For the text-containing cell, return its midpoint in (X, Y) coordinate format. 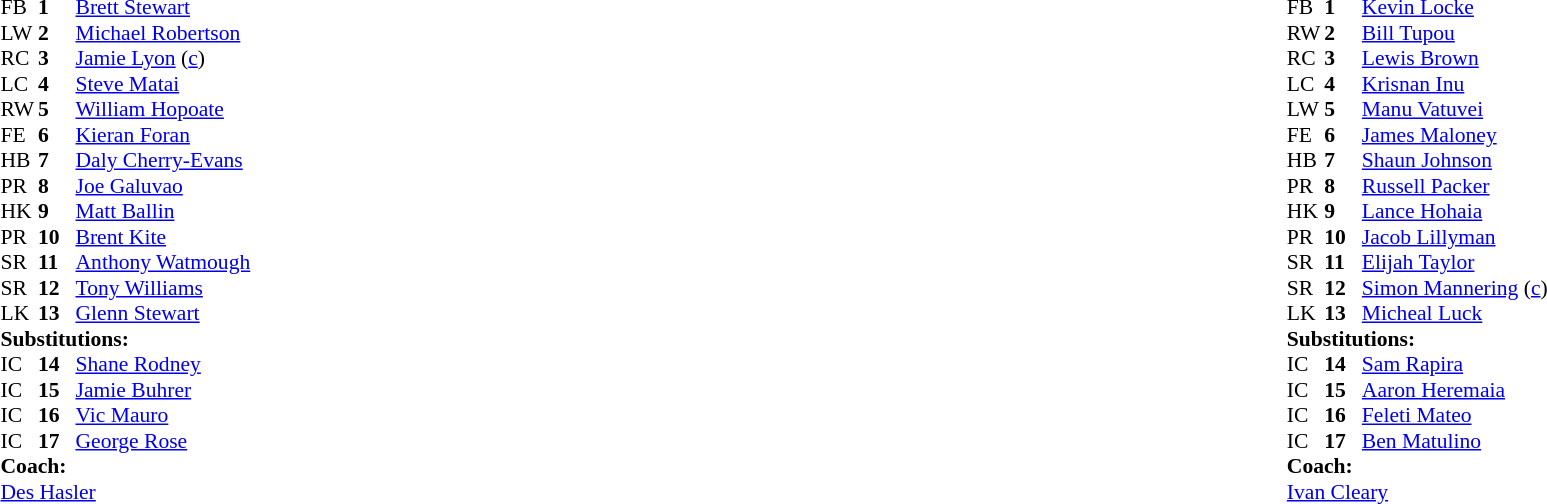
Matt Ballin (164, 211)
Tony Williams (164, 288)
Steve Matai (164, 84)
Daly Cherry-Evans (164, 161)
Kieran Foran (164, 135)
Jamie Buhrer (164, 390)
Glenn Stewart (164, 313)
William Hopoate (164, 109)
Michael Robertson (164, 33)
George Rose (164, 441)
Substitutions: (125, 339)
Joe Galuvao (164, 186)
Anthony Watmough (164, 263)
Vic Mauro (164, 415)
Jamie Lyon (c) (164, 59)
Shane Rodney (164, 365)
Coach: (125, 467)
Brent Kite (164, 237)
